Locate the cell with the specified text and output its (X, Y) center coordinate. 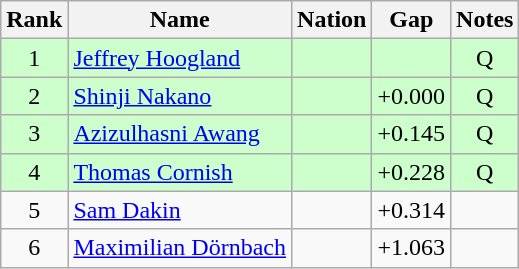
+0.314 (412, 210)
Rank (34, 20)
Notes (485, 20)
1 (34, 58)
+0.228 (412, 172)
3 (34, 134)
Name (180, 20)
2 (34, 96)
5 (34, 210)
6 (34, 248)
+0.145 (412, 134)
Shinji Nakano (180, 96)
Thomas Cornish (180, 172)
Jeffrey Hoogland (180, 58)
Sam Dakin (180, 210)
Gap (412, 20)
+0.000 (412, 96)
Nation (332, 20)
Maximilian Dörnbach (180, 248)
Azizulhasni Awang (180, 134)
4 (34, 172)
+1.063 (412, 248)
